Identify which cell holds the provided text, then report its (X, Y) central coordinate. 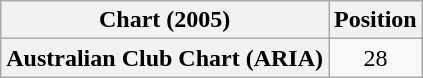
Australian Club Chart (ARIA) (165, 58)
Chart (2005) (165, 20)
28 (375, 58)
Position (375, 20)
